Output the [X, Y] coordinate of the center of the cell containing the given text.  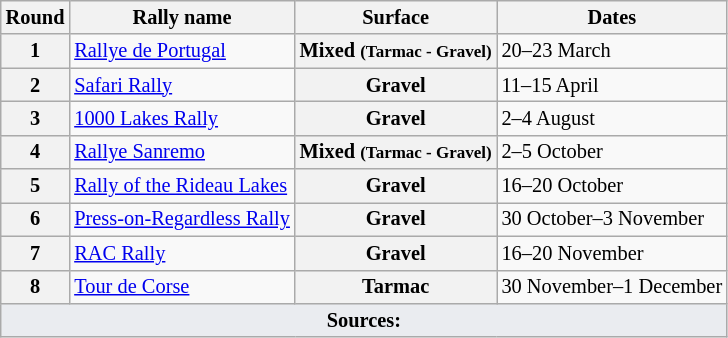
16–20 November [612, 253]
Press-on-Regardless Rally [182, 219]
1000 Lakes Rally [182, 118]
6 [36, 219]
3 [36, 118]
30 November–1 December [612, 287]
Tour de Corse [182, 287]
11–15 April [612, 85]
Safari Rally [182, 85]
5 [36, 186]
16–20 October [612, 186]
Surface [396, 17]
2–4 August [612, 118]
Sources: [364, 320]
RAC Rally [182, 253]
20–23 March [612, 51]
2–5 October [612, 152]
Round [36, 17]
Tarmac [396, 287]
7 [36, 253]
4 [36, 152]
Dates [612, 17]
Rally name [182, 17]
30 October–3 November [612, 219]
Rallye Sanremo [182, 152]
Rally of the Rideau Lakes [182, 186]
Rallye de Portugal [182, 51]
8 [36, 287]
2 [36, 85]
1 [36, 51]
